For the text-containing cell, return its midpoint in [x, y] coordinate format. 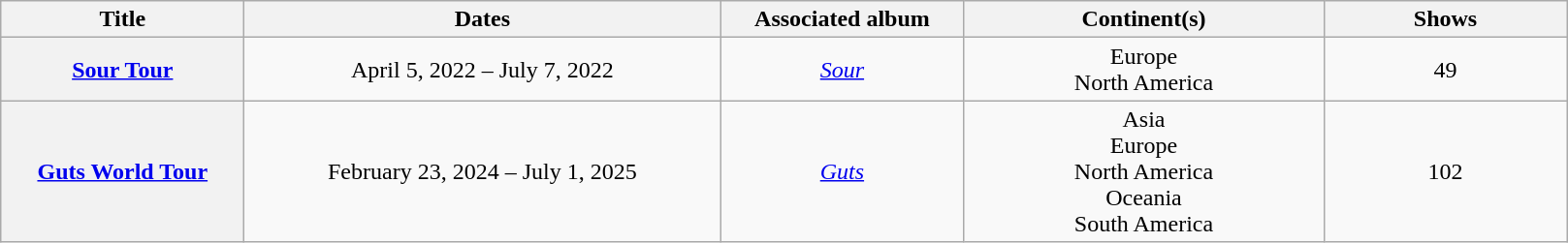
Associated album [842, 19]
Title [122, 19]
Guts World Tour [122, 171]
AsiaEuropeNorth AmericaOceaniaSouth America [1144, 171]
49 [1445, 70]
April 5, 2022 – July 7, 2022 [483, 70]
Continent(s) [1144, 19]
Dates [483, 19]
102 [1445, 171]
Sour Tour [122, 70]
Guts [842, 171]
February 23, 2024 – July 1, 2025 [483, 171]
Sour [842, 70]
Shows [1445, 19]
EuropeNorth America [1144, 70]
